Locate the cell with the specified text and output its (X, Y) center coordinate. 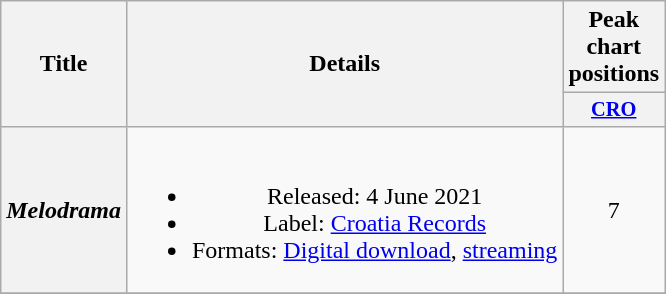
7 (614, 210)
Released: 4 June 2021Label: Croatia RecordsFormats: Digital download, streaming (344, 210)
Melodrama (64, 210)
Details (344, 64)
Title (64, 64)
CRO (614, 110)
Peak chart positions (614, 47)
